Locate the cell with the specified text and output its [x, y] center coordinate. 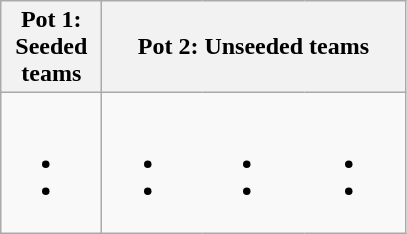
Pot 2: Unseeded teams [254, 47]
Pot 1: Seeded teams [52, 47]
